Capture the cell that displays the provided text and extract its [X, Y] central coordinate. 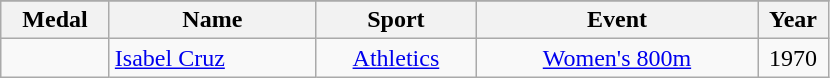
Isabel Cruz [212, 58]
Athletics [396, 58]
1970 [794, 58]
Women's 800m [616, 58]
Medal [56, 20]
Sport [396, 20]
Year [794, 20]
Event [616, 20]
Name [212, 20]
